Detect which cell encompasses the target text, then output its (X, Y) center coordinate. 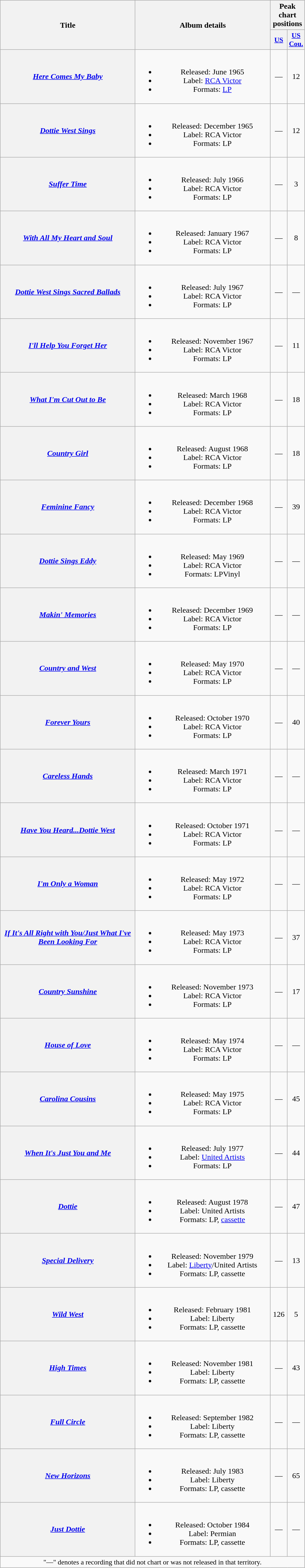
Released: August 1978Label: United ArtistsFormats: LP, cassette (203, 1207)
Dottie West Sings (68, 130)
Wild West (68, 1314)
Released: June 1965Label: RCA VictorFormats: LP (203, 77)
Released: November 1979Label: Liberty/United ArtistsFormats: LP, cassette (203, 1260)
Released: October 1971Label: RCA VictorFormats: LP (203, 830)
Released: May 1973Label: RCA VictorFormats: LP (203, 937)
40 (296, 722)
Full Circle (68, 1422)
Released: July 1983Label: LibertyFormats: LP, cassette (203, 1476)
Released: November 1981Label: LibertyFormats: LP, cassette (203, 1368)
Here Comes My Baby (68, 77)
8 (296, 238)
65 (296, 1476)
Released: July 1966Label: RCA VictorFormats: LP (203, 184)
13 (296, 1260)
Album details (203, 25)
I'm Only a Woman (68, 884)
11 (296, 345)
37 (296, 937)
43 (296, 1368)
44 (296, 1152)
Released: May 1974Label: RCA VictorFormats: LP (203, 1045)
Released: November 1967Label: RCA VictorFormats: LP (203, 345)
Carolina Cousins (68, 1099)
"—" denotes a recording that did not chart or was not released in that territory. (153, 1562)
Feminine Fancy (68, 507)
What I'm Cut Out to Be (68, 399)
5 (296, 1314)
Country and West (68, 669)
Dottie (68, 1207)
Forever Yours (68, 722)
Released: November 1973Label: RCA VictorFormats: LP (203, 991)
Released: December 1969Label: RCA VictorFormats: LP (203, 615)
Released: May 1975Label: RCA VictorFormats: LP (203, 1099)
Title (68, 25)
Suffer Time (68, 184)
If It's All Right with You/Just What I've Been Looking For (68, 937)
Careless Hands (68, 776)
Special Delivery (68, 1260)
Released: May 1970Label: RCA VictorFormats: LP (203, 669)
Released: December 1968Label: RCA VictorFormats: LP (203, 507)
Released: July 1977Label: United ArtistsFormats: LP (203, 1152)
Dottie Sings Eddy (68, 561)
High Times (68, 1368)
Country Sunshine (68, 991)
US (279, 40)
Have You Heard...Dottie West (68, 830)
45 (296, 1099)
47 (296, 1207)
Released: October 1970Label: RCA VictorFormats: LP (203, 722)
Released: May 1972Label: RCA VictorFormats: LP (203, 884)
Released: October 1984Label: PermianFormats: LP, cassette (203, 1529)
Released: March 1971Label: RCA VictorFormats: LP (203, 776)
I'll Help You Forget Her (68, 345)
Makin' Memories (68, 615)
Country Girl (68, 453)
New Horizons (68, 1476)
Released: August 1968Label: RCA VictorFormats: LP (203, 453)
3 (296, 184)
Released: December 1965Label: RCA VictorFormats: LP (203, 130)
126 (279, 1314)
Released: September 1982Label: LibertyFormats: LP, cassette (203, 1422)
Dottie West Sings Sacred Ballads (68, 292)
17 (296, 991)
Released: March 1968Label: RCA VictorFormats: LP (203, 399)
39 (296, 507)
Released: July 1967Label: RCA VictorFormats: LP (203, 292)
Released: January 1967Label: RCA VictorFormats: LP (203, 238)
Released: February 1981Label: LibertyFormats: LP, cassette (203, 1314)
Released: May 1969Label: RCA VictorFormats: LPVinyl (203, 561)
Peak chartpositions (287, 15)
Just Dottie (68, 1529)
USCou. (296, 40)
House of Love (68, 1045)
With All My Heart and Soul (68, 238)
When It's Just You and Me (68, 1152)
